Scan for the cell matching the given text and deliver its [X, Y] coordinate at center. 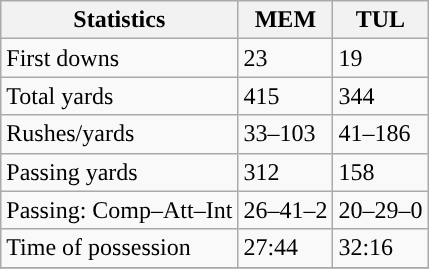
415 [286, 96]
344 [380, 96]
41–186 [380, 134]
Time of possession [120, 248]
Rushes/yards [120, 134]
Total yards [120, 96]
23 [286, 58]
27:44 [286, 248]
33–103 [286, 134]
MEM [286, 20]
Statistics [120, 20]
26–41–2 [286, 210]
First downs [120, 58]
20–29–0 [380, 210]
312 [286, 172]
19 [380, 58]
TUL [380, 20]
Passing yards [120, 172]
Passing: Comp–Att–Int [120, 210]
32:16 [380, 248]
158 [380, 172]
